Return [X, Y] of the center of cell containing provided text 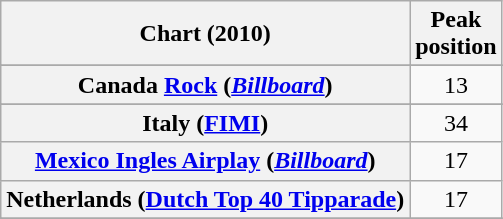
Netherlands (Dutch Top 40 Tipparade) [206, 199]
Italy (FIMI) [206, 123]
Mexico Ingles Airplay (Billboard) [206, 161]
Canada Rock (Billboard) [206, 85]
Peakposition [456, 34]
13 [456, 85]
34 [456, 123]
Chart (2010) [206, 34]
